Return (x, y) of the center of cell containing provided text 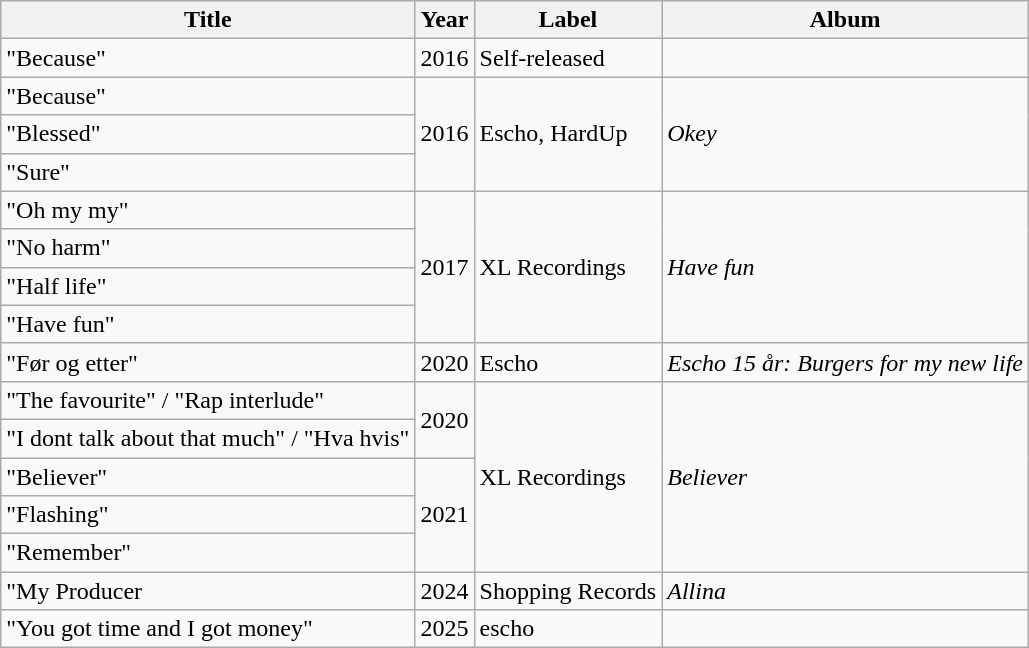
Escho 15 år: Burgers for my new life (846, 362)
Have fun (846, 267)
Believer (846, 476)
Shopping Records (568, 591)
Album (846, 20)
2024 (444, 591)
"Believer" (208, 477)
2017 (444, 267)
Self-released (568, 58)
Okey (846, 134)
"Remember" (208, 553)
2025 (444, 629)
Escho, HardUp (568, 134)
"I dont talk about that much" / "Hva hvis" (208, 438)
"Blessed" (208, 134)
"Oh my my" (208, 210)
"No harm" (208, 248)
Year (444, 20)
"Flashing" (208, 515)
2021 (444, 515)
Title (208, 20)
"Sure" (208, 172)
"Have fun" (208, 324)
"Half life" (208, 286)
"The favourite" / "Rap interlude" (208, 400)
Label (568, 20)
"My Producer (208, 591)
Escho (568, 362)
escho (568, 629)
Allina (846, 591)
"You got time and I got money" (208, 629)
"Før og etter" (208, 362)
